Scan for the cell matching the given text and deliver its (x, y) coordinate at center. 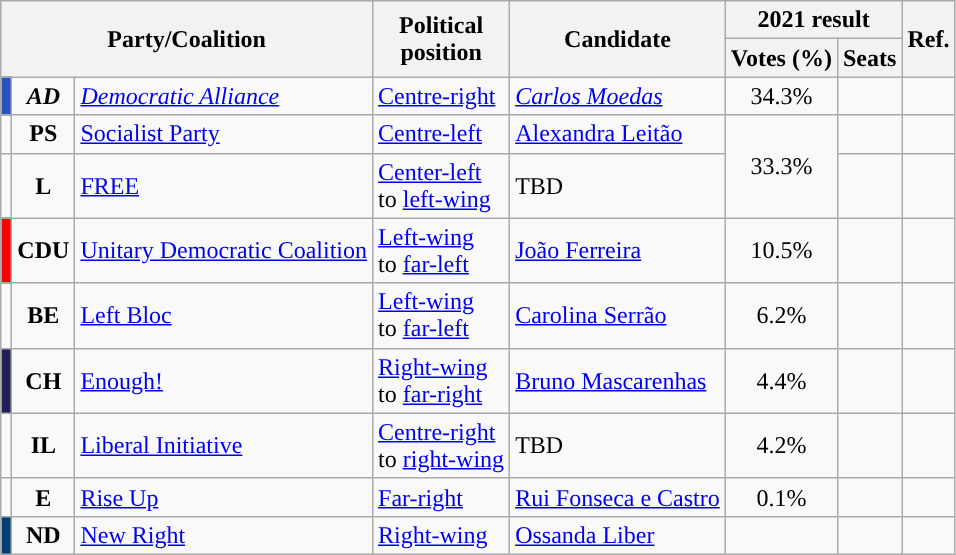
Enough! (224, 380)
New Right (224, 535)
PS (44, 134)
ND (44, 535)
Candidate (618, 39)
IL (44, 446)
Unitary Democratic Coalition (224, 250)
Centre-left (442, 134)
0.1% (781, 497)
AD (44, 96)
33.3% (781, 166)
BE (44, 316)
Seats (869, 58)
CH (44, 380)
L (44, 186)
Party/Coalition (187, 39)
Ossanda Liber (618, 535)
4.2% (781, 446)
Left Bloc (224, 316)
4.4% (781, 380)
Right-wingto far-right (442, 380)
Politicalposition (442, 39)
Carolina Serrão (618, 316)
Bruno Mascarenhas (618, 380)
6.2% (781, 316)
34.3% (781, 96)
CDU (44, 250)
10.5% (781, 250)
Right-wing (442, 535)
Far-right (442, 497)
Democratic Alliance (224, 96)
2021 result (814, 20)
Center-leftto left-wing (442, 186)
Rui Fonseca e Castro (618, 497)
Centre-right (442, 96)
E (44, 497)
Votes (%) (781, 58)
Alexandra Leitão (618, 134)
Carlos Moedas (618, 96)
João Ferreira (618, 250)
Rise Up (224, 497)
Socialist Party (224, 134)
Ref. (928, 39)
Centre-right to right-wing (442, 446)
Liberal Initiative (224, 446)
FREE (224, 186)
